Identify which cell holds the provided text, then report its [X, Y] central coordinate. 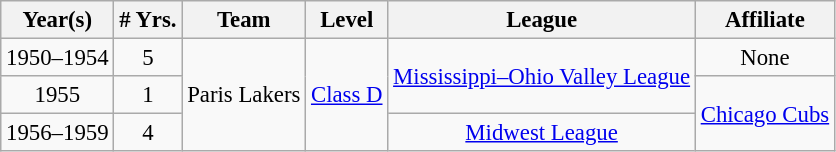
Year(s) [58, 20]
Chicago Cubs [764, 114]
Team [244, 20]
Level [347, 20]
Paris Lakers [244, 96]
1955 [58, 95]
# Yrs. [148, 20]
1950–1954 [58, 58]
5 [148, 58]
League [542, 20]
None [764, 58]
1 [148, 95]
Affiliate [764, 20]
4 [148, 133]
Midwest League [542, 133]
Mississippi–Ohio Valley League [542, 76]
Class D [347, 96]
1956–1959 [58, 133]
